Find where the given text appears and provide that cell's center as (X, Y) coordinate. 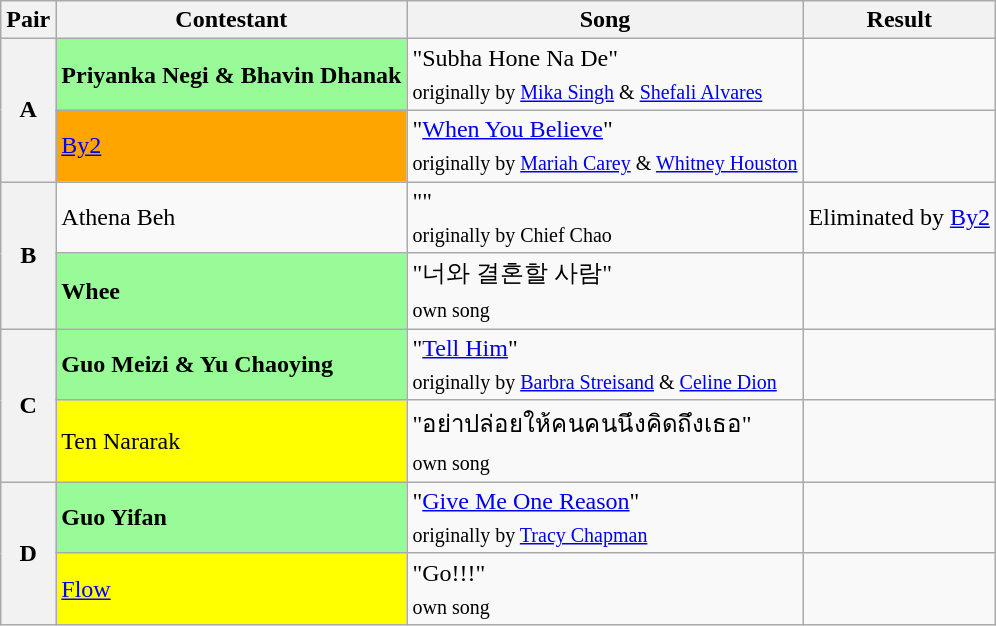
"Go!!!"own song (605, 588)
B (28, 256)
Flow (232, 588)
Eliminated by By2 (899, 218)
"Subha Hone Na De"originally by Mika Singh & Shefali Alvares (605, 74)
Guo Meizi & Yu Chaoying (232, 364)
Song (605, 20)
"너와 결혼할 사람"own song (605, 291)
A (28, 110)
Whee (232, 291)
Contestant (232, 20)
Ten Nararak (232, 441)
"Tell Him"originally by Barbra Streisand & Celine Dion (605, 364)
Priyanka Negi & Bhavin Dhanak (232, 74)
C (28, 406)
"When You Believe"originally by Mariah Carey & Whitney Houston (605, 146)
Pair (28, 20)
Athena Beh (232, 218)
"Give Me One Reason"originally by Tracy Chapman (605, 518)
Guo Yifan (232, 518)
Result (899, 20)
By2 (232, 146)
""originally by Chief Chao (605, 218)
"อย่าปล่อยให้คนคนนึงคิดถึงเธอ"own song (605, 441)
D (28, 554)
